Determine the (X, Y) coordinate at the center of the cell enclosing the given text.  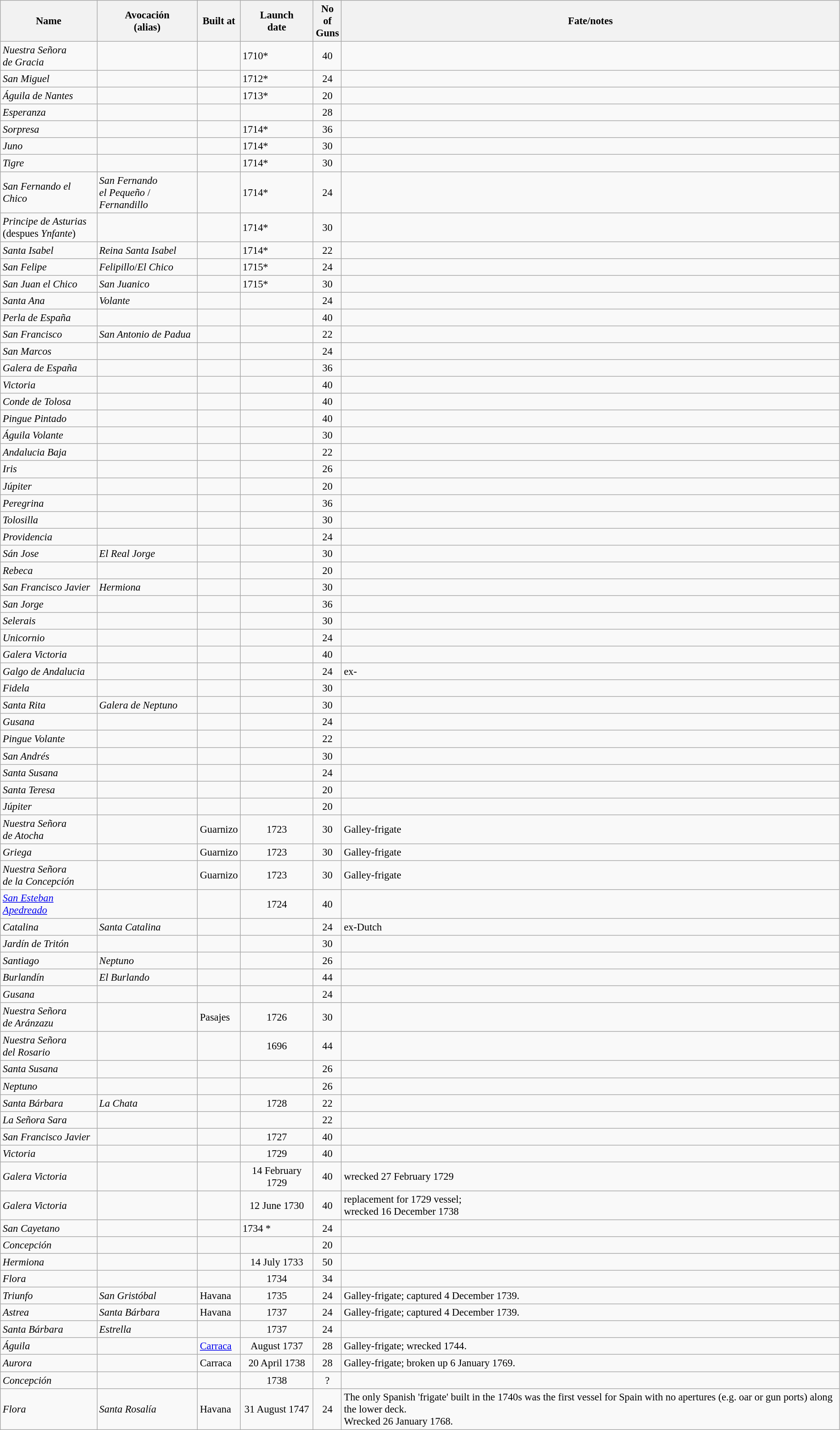
1724 (277, 904)
Burlandín (48, 978)
San Felipe (48, 267)
Reina Santa Isabel (147, 250)
Estrella (147, 1330)
San Andrés (48, 756)
Nuestra Señorade Atocha (48, 830)
Águila de Nantes (48, 96)
1712* (277, 79)
Esperanza (48, 113)
Iris (48, 469)
Santa Catalina (147, 927)
Built at (219, 21)
wrecked 27 February 1729 (591, 1177)
San Gristóbal (147, 1296)
San Juanico (147, 284)
San Miguel (48, 79)
San Marcos (48, 351)
San Jorge (48, 604)
San Esteban Apedreado (48, 904)
Felipillo/El Chico (147, 267)
31 August 1747 (277, 1409)
? (327, 1380)
12 June 1730 (277, 1205)
San Fernando el Chico (48, 192)
Triunfo (48, 1296)
La Chata (147, 1103)
Santa Rita (48, 705)
Jardín de Tritón (48, 944)
1727 (277, 1137)
San Juan el Chico (48, 284)
Tolosilla (48, 520)
Tigre (48, 163)
Nuestra Señorade Gracia (48, 57)
San Francisco (48, 335)
Volante (147, 301)
El Real Jorge (147, 554)
Galgo de Andalucia (48, 672)
1726 (277, 1017)
Pingue Pintado (48, 419)
Unicornio (48, 638)
Sán Jose (48, 554)
No ofGuns (327, 21)
Providencia (48, 537)
Santiago (48, 961)
San Cayetano (48, 1228)
replacement for 1729 vessel;wrecked 16 December 1738 (591, 1205)
Santa Teresa (48, 790)
Fidela (48, 688)
Santa Ana (48, 301)
1728 (277, 1103)
Selerais (48, 621)
Águila (48, 1347)
Galley-frigate; broken up 6 January 1769. (591, 1363)
Astrea (48, 1313)
1696 (277, 1047)
Name (48, 21)
San Fernandoel Pequeño / Fernandillo (147, 192)
Galera de Neptuno (147, 705)
Nuestra Señorade Aránzazu (48, 1017)
Avocación(alias) (147, 21)
14 February 1729 (277, 1177)
50 (327, 1262)
Sorpresa (48, 130)
Águila Volante (48, 435)
Nuestra Señoradel Rosario (48, 1047)
34 (327, 1279)
1738 (277, 1380)
Nuestra Señorade la Concepción (48, 875)
Catalina (48, 927)
14 July 1733 (277, 1262)
Galley-frigate; wrecked 1744. (591, 1347)
Santa Rosalía (147, 1409)
Peregrina (48, 503)
La Señora Sara (48, 1120)
Andalucia Baja (48, 452)
Pingue Volante (48, 739)
El Burlando (147, 978)
ex-Dutch (591, 927)
Galera de España (48, 368)
Perla de España (48, 317)
1710* (277, 57)
Rebeca (48, 570)
San Antonio de Padua (147, 335)
20 April 1738 (277, 1363)
1734 * (277, 1228)
1735 (277, 1296)
Fate/notes (591, 21)
August 1737 (277, 1347)
Pasajes (219, 1017)
ex- (591, 672)
Santa Isabel (48, 250)
Aurora (48, 1363)
1734 (277, 1279)
1729 (277, 1154)
Juno (48, 147)
1713* (277, 96)
Conde de Tolosa (48, 402)
Launchdate (277, 21)
Principe de Asturias(despues Ynfante) (48, 227)
Griega (48, 852)
